Detect which cell encompasses the target text, then output its (x, y) center coordinate. 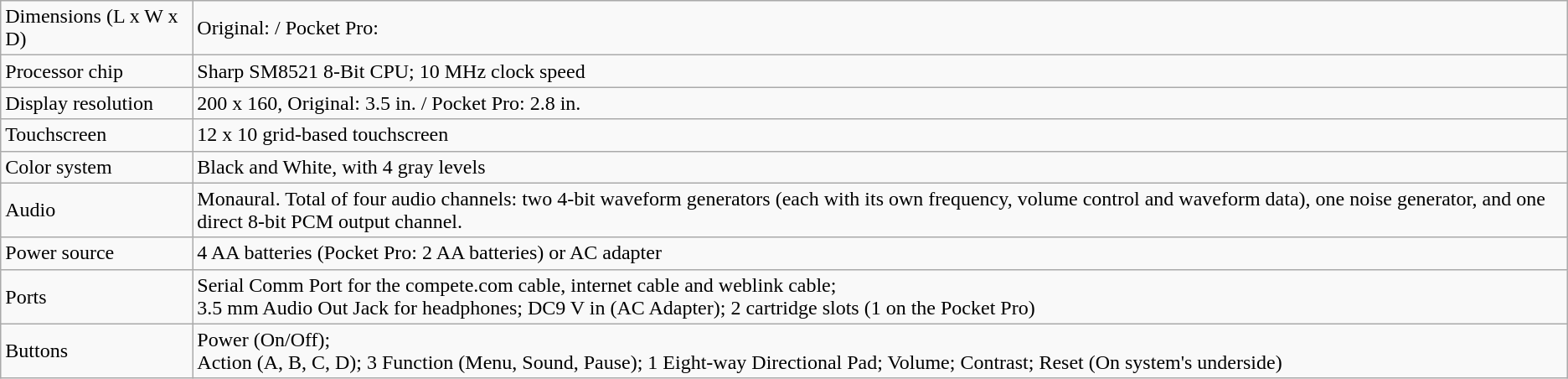
Power (On/Off); Action (A, B, C, D); 3 Function (Menu, Sound, Pause); 1 Eight-way Directional Pad; Volume; Contrast; Reset (On system's underside) (879, 350)
Ports (97, 297)
Dimensions (L x W x D) (97, 29)
Audio (97, 210)
200 x 160, Original: 3.5 in. / Pocket Pro: 2.8 in. (879, 103)
Power source (97, 253)
Color system (97, 167)
Black and White, with 4 gray levels (879, 167)
Processor chip (97, 71)
Original: / Pocket Pro: (879, 29)
Buttons (97, 350)
4 AA batteries (Pocket Pro: 2 AA batteries) or AC adapter (879, 253)
Touchscreen (97, 135)
Display resolution (97, 103)
12 x 10 grid-based touchscreen (879, 135)
Sharp SM8521 8-Bit CPU; 10 MHz clock speed (879, 71)
